Extract the (X, Y) coordinate from the center of the cell holding the provided text.  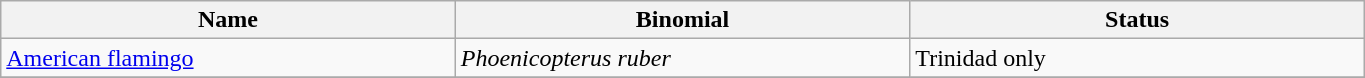
Binomial (682, 20)
Name (228, 20)
American flamingo (228, 58)
Phoenicopterus ruber (682, 58)
Status (1138, 20)
Trinidad only (1138, 58)
